From the cell containing the given text, extract its center point as (x, y) coordinate. 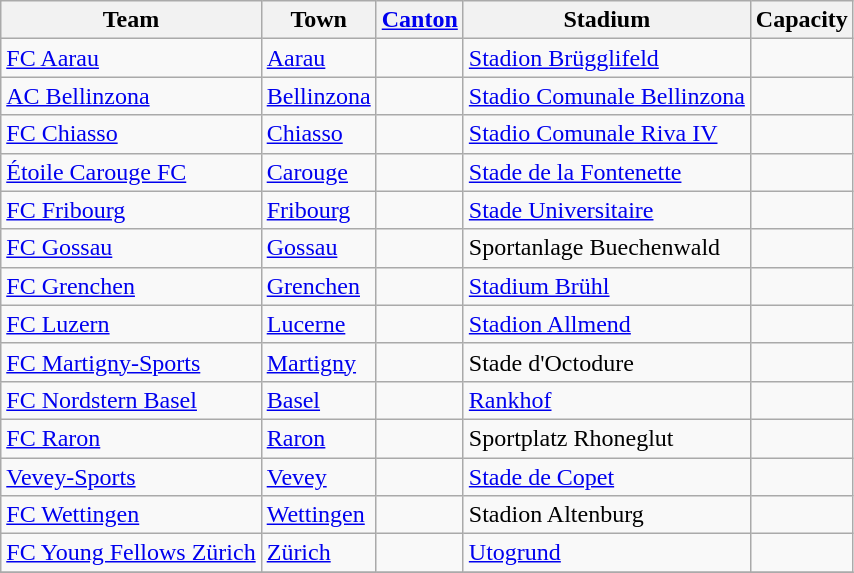
Étoile Carouge FC (131, 172)
FC Nordstern Basel (131, 400)
Vevey-Sports (131, 477)
Chiasso (318, 134)
Zürich (318, 553)
FC Gossau (131, 248)
Stadium Brühl (606, 286)
FC Fribourg (131, 210)
Carouge (318, 172)
Sportanlage Buechenwald (606, 248)
FC Martigny-Sports (131, 362)
Raron (318, 438)
Stadion Allmend (606, 324)
Town (318, 20)
Basel (318, 400)
FC Luzern (131, 324)
AC Bellinzona (131, 96)
Stade de la Fontenette (606, 172)
FC Grenchen (131, 286)
FC Chiasso (131, 134)
FC Young Fellows Zürich (131, 553)
Canton (420, 20)
Grenchen (318, 286)
Sportplatz Rhoneglut (606, 438)
Stade Universitaire (606, 210)
Stadion Altenburg (606, 515)
FC Aarau (131, 58)
Stadion Brügglifeld (606, 58)
FC Raron (131, 438)
Vevey (318, 477)
Wettingen (318, 515)
Lucerne (318, 324)
Bellinzona (318, 96)
Stade d'Octodure (606, 362)
Gossau (318, 248)
Stade de Copet (606, 477)
Utogrund (606, 553)
Rankhof (606, 400)
Stadio Comunale Bellinzona (606, 96)
Capacity (802, 20)
Team (131, 20)
Aarau (318, 58)
Stadio Comunale Riva IV (606, 134)
FC Wettingen (131, 515)
Fribourg (318, 210)
Martigny (318, 362)
Stadium (606, 20)
